Scan for the cell matching the given text and deliver its [x, y] coordinate at center. 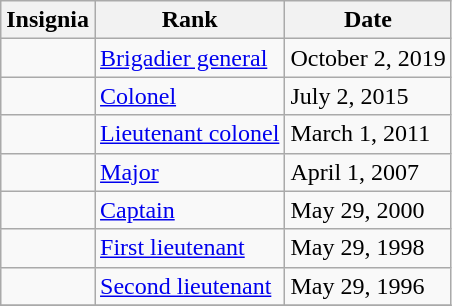
October 2, 2019 [368, 58]
March 1, 2011 [368, 134]
Brigadier general [190, 58]
Colonel [190, 96]
Captain [190, 210]
July 2, 2015 [368, 96]
Second lieutenant [190, 286]
May 29, 1996 [368, 286]
Date [368, 20]
April 1, 2007 [368, 172]
May 29, 2000 [368, 210]
Major [190, 172]
May 29, 1998 [368, 248]
First lieutenant [190, 248]
Rank [190, 20]
Insignia [48, 20]
Lieutenant colonel [190, 134]
